Detect which cell encompasses the target text, then output its [X, Y] center coordinate. 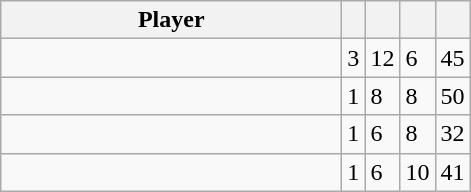
10 [418, 172]
3 [354, 58]
Player [172, 20]
50 [452, 96]
12 [382, 58]
41 [452, 172]
45 [452, 58]
32 [452, 134]
